Identify which cell holds the provided text, then report its (X, Y) central coordinate. 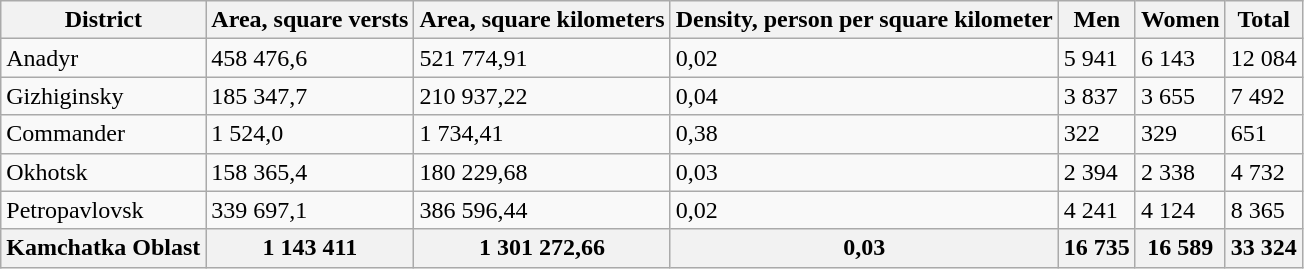
Commander (104, 134)
Anadyr (104, 58)
2 338 (1180, 172)
District (104, 20)
Density, person per square kilometer (864, 20)
Women (1180, 20)
3 655 (1180, 96)
210 937,22 (542, 96)
329 (1180, 134)
Total (1264, 20)
Kamchatka Oblast (104, 248)
521 774,91 (542, 58)
1 734,41 (542, 134)
4 732 (1264, 172)
12 084 (1264, 58)
386 596,44 (542, 210)
5 941 (1096, 58)
Area, square versts (310, 20)
16 735 (1096, 248)
Petropavlovsk (104, 210)
16 589 (1180, 248)
6 143 (1180, 58)
322 (1096, 134)
1 524,0 (310, 134)
458 476,6 (310, 58)
Okhotsk (104, 172)
33 324 (1264, 248)
185 347,7 (310, 96)
651 (1264, 134)
1 143 411 (310, 248)
Men (1096, 20)
Gizhiginsky (104, 96)
1 301 272,66 (542, 248)
2 394 (1096, 172)
4 124 (1180, 210)
0,38 (864, 134)
180 229,68 (542, 172)
0,04 (864, 96)
7 492 (1264, 96)
Area, square kilometers (542, 20)
158 365,4 (310, 172)
4 241 (1096, 210)
339 697,1 (310, 210)
8 365 (1264, 210)
3 837 (1096, 96)
